Determine the (X, Y) coordinate at the center of the cell enclosing the given text.  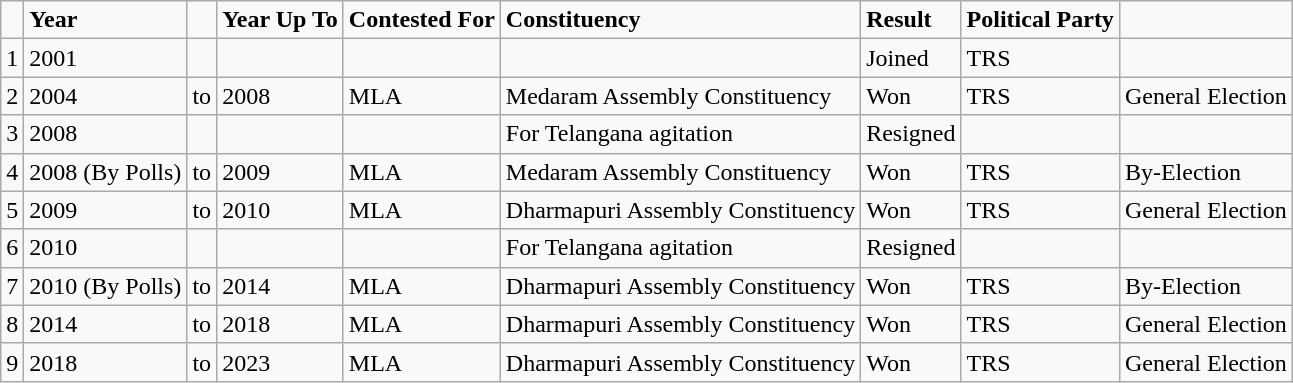
Year (106, 20)
6 (12, 248)
2001 (106, 58)
2 (12, 96)
2010 (By Polls) (106, 286)
1 (12, 58)
4 (12, 172)
5 (12, 210)
2004 (106, 96)
Contested For (422, 20)
8 (12, 324)
9 (12, 362)
Political Party (1040, 20)
2008 (By Polls) (106, 172)
Constituency (680, 20)
Joined (911, 58)
2023 (280, 362)
7 (12, 286)
Year Up To (280, 20)
3 (12, 134)
Result (911, 20)
